Pinpoint the cell where the given text exists, returning its [x, y] midpoint coordinate. 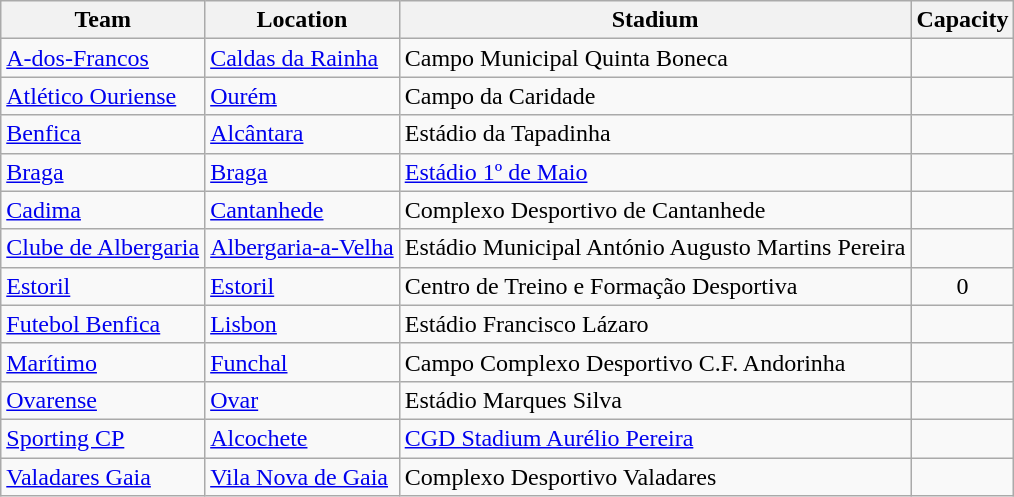
Complexo Desportivo Valadares [655, 477]
Estádio 1º de Maio [655, 172]
Ovar [302, 400]
Valadares Gaia [103, 477]
Cantanhede [302, 210]
Cadima [103, 210]
Albergaria-a-Velha [302, 248]
Campo Municipal Quinta Boneca [655, 58]
Campo da Caridade [655, 96]
Funchal [302, 362]
Lisbon [302, 324]
Benfica [103, 134]
Marítimo [103, 362]
Caldas da Rainha [302, 58]
Alcântara [302, 134]
Sporting CP [103, 438]
Location [302, 20]
Campo Complexo Desportivo C.F. Andorinha [655, 362]
Atlético Ouriense [103, 96]
A-dos-Francos [103, 58]
0 [962, 286]
Estádio da Tapadinha [655, 134]
Vila Nova de Gaia [302, 477]
Capacity [962, 20]
Futebol Benfica [103, 324]
Team [103, 20]
Ourém [302, 96]
CGD Stadium Aurélio Pereira [655, 438]
Estádio Municipal António Augusto Martins Pereira [655, 248]
Stadium [655, 20]
Estádio Marques Silva [655, 400]
Estádio Francisco Lázaro [655, 324]
Clube de Albergaria [103, 248]
Complexo Desportivo de Cantanhede [655, 210]
Ovarense [103, 400]
Alcochete [302, 438]
Centro de Treino e Formação Desportiva [655, 286]
